Return the (X, Y) coordinate for the center point of the cell that contains the specified text.  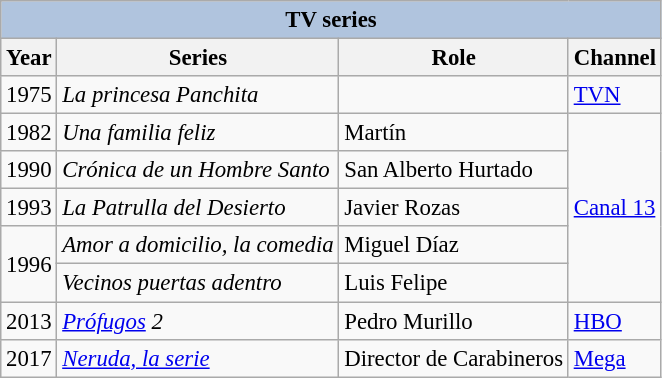
2013 (29, 321)
Role (454, 58)
Channel (614, 58)
San Alberto Hurtado (454, 170)
Series (198, 58)
TV series (332, 20)
Una familia feliz (198, 133)
Director de Carabineros (454, 358)
Luis Felipe (454, 283)
Miguel Díaz (454, 245)
Vecinos puertas adentro (198, 283)
1996 (29, 264)
Amor a domicilio, la comedia (198, 245)
Crónica de un Hombre Santo (198, 170)
Neruda, la serie (198, 358)
Javier Rozas (454, 208)
1982 (29, 133)
2017 (29, 358)
1993 (29, 208)
Mega (614, 358)
La Patrulla del Desierto (198, 208)
Canal 13 (614, 208)
Year (29, 58)
TVN (614, 95)
La princesa Panchita (198, 95)
Pedro Murillo (454, 321)
1990 (29, 170)
Prófugos 2 (198, 321)
Martín (454, 133)
1975 (29, 95)
HBO (614, 321)
